Pinpoint the cell where the given text exists, returning its (x, y) midpoint coordinate. 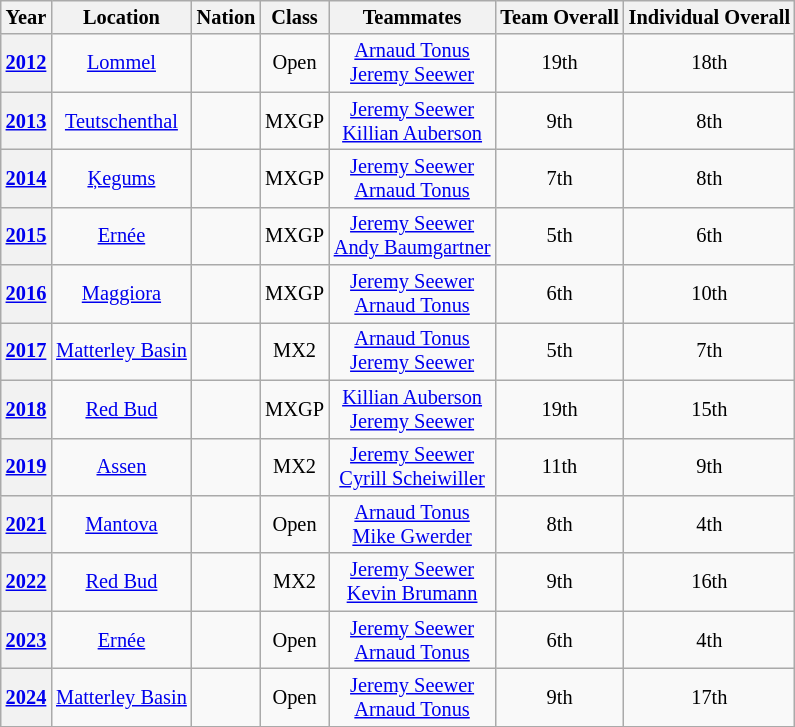
2023 (26, 640)
Nation (226, 17)
Year (26, 17)
Assen (121, 467)
2017 (26, 351)
10th (710, 294)
2024 (26, 697)
2012 (26, 63)
Arnaud TonusMike Gwerder (412, 524)
11th (559, 467)
Jeremy SeewerAndy Baumgartner (412, 236)
Mantova (121, 524)
2019 (26, 467)
2014 (26, 178)
Ķegums (121, 178)
Jeremy SeewerKillian Auberson (412, 121)
Killian AubersonJeremy Seewer (412, 409)
2016 (26, 294)
Jeremy SeewerKevin Brumann (412, 582)
Location (121, 17)
2015 (26, 236)
Class (294, 17)
Jeremy SeewerCyrill Scheiwiller (412, 467)
Lommel (121, 63)
18th (710, 63)
15th (710, 409)
Individual Overall (710, 17)
2021 (26, 524)
Teutschenthal (121, 121)
2022 (26, 582)
17th (710, 697)
2018 (26, 409)
2013 (26, 121)
Teammates (412, 17)
Maggiora (121, 294)
Team Overall (559, 17)
16th (710, 582)
